Detect which cell encompasses the target text, then output its (x, y) center coordinate. 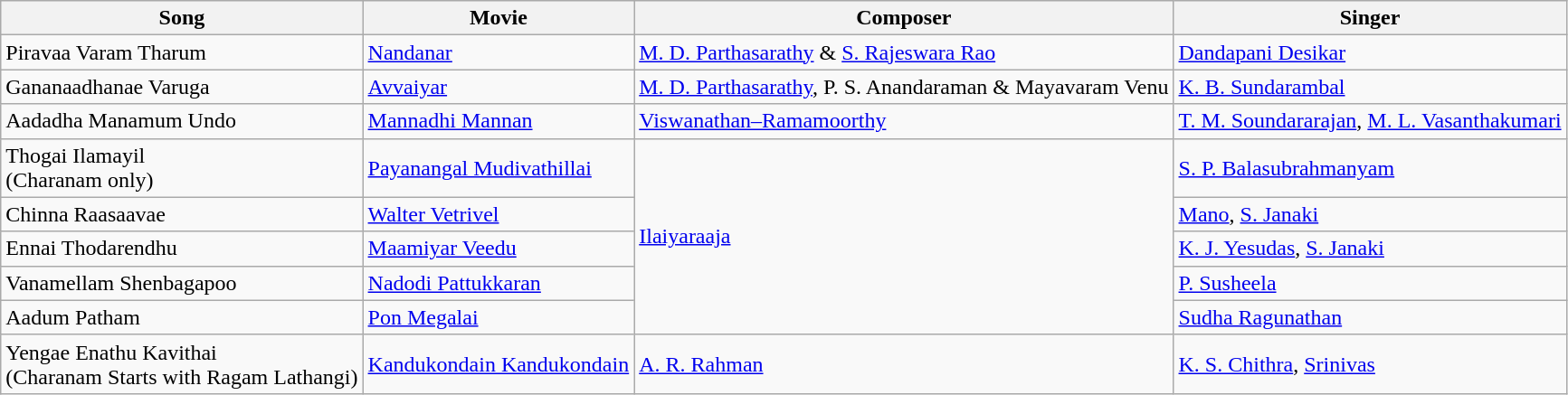
Payanangal Mudivathillai (499, 168)
S. P. Balasubrahmanyam (1370, 168)
P. Susheela (1370, 283)
Dandapani Desikar (1370, 52)
Yengae Enathu Kavithai(Charanam Starts with Ragam Lathangi) (182, 363)
Maamiyar Veedu (499, 249)
Vanamellam Shenbagapoo (182, 283)
Sudha Ragunathan (1370, 317)
Aadum Patham (182, 317)
Pon Megalai (499, 317)
Nandanar (499, 52)
Piravaa Varam Tharum (182, 52)
Composer (904, 18)
Nadodi Pattukkaran (499, 283)
Ennai Thodarendhu (182, 249)
Mano, S. Janaki (1370, 214)
Viswanathan–Ramamoorthy (904, 121)
Mannadhi Mannan (499, 121)
M. D. Parthasarathy, P. S. Anandaraman & Mayavaram Venu (904, 87)
Ilaiyaraaja (904, 237)
Movie (499, 18)
T. M. Soundararajan, M. L. Vasanthakumari (1370, 121)
Singer (1370, 18)
A. R. Rahman (904, 363)
K. S. Chithra, Srinivas (1370, 363)
K. J. Yesudas, S. Janaki (1370, 249)
M. D. Parthasarathy & S. Rajeswara Rao (904, 52)
Kandukondain Kandukondain (499, 363)
Aadadha Manamum Undo (182, 121)
K. B. Sundarambal (1370, 87)
Chinna Raasaavae (182, 214)
Gananaadhanae Varuga (182, 87)
Walter Vetrivel (499, 214)
Song (182, 18)
Thogai Ilamayil(Charanam only) (182, 168)
Avvaiyar (499, 87)
